Identify which cell holds the provided text, then report its (X, Y) central coordinate. 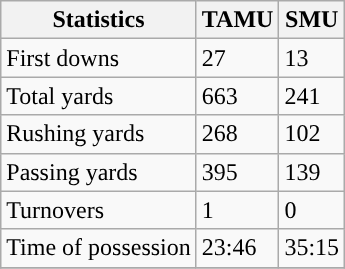
First downs (99, 58)
TAMU (238, 20)
Total yards (99, 96)
395 (238, 172)
663 (238, 96)
Passing yards (99, 172)
102 (312, 134)
Time of possession (99, 248)
27 (238, 58)
23:46 (238, 248)
268 (238, 134)
139 (312, 172)
SMU (312, 20)
241 (312, 96)
Rushing yards (99, 134)
Statistics (99, 20)
0 (312, 210)
35:15 (312, 248)
Turnovers (99, 210)
13 (312, 58)
1 (238, 210)
